Identify which cell holds the provided text, then report its (X, Y) central coordinate. 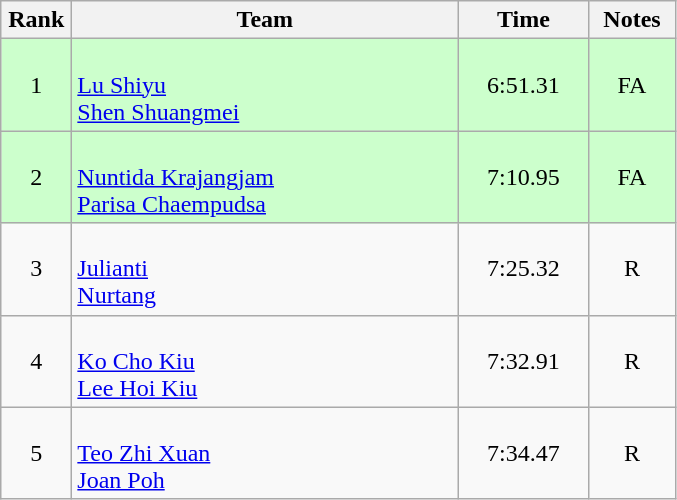
7:25.32 (524, 269)
Team (265, 20)
1 (36, 85)
2 (36, 177)
Rank (36, 20)
4 (36, 361)
Teo Zhi XuanJoan Poh (265, 453)
Nuntida KrajangjamParisa Chaempudsa (265, 177)
Ko Cho KiuLee Hoi Kiu (265, 361)
JuliantiNurtang (265, 269)
6:51.31 (524, 85)
5 (36, 453)
Lu ShiyuShen Shuangmei (265, 85)
7:10.95 (524, 177)
7:34.47 (524, 453)
Notes (632, 20)
3 (36, 269)
Time (524, 20)
7:32.91 (524, 361)
